Output the (X, Y) coordinate of the center of the cell containing the given text.  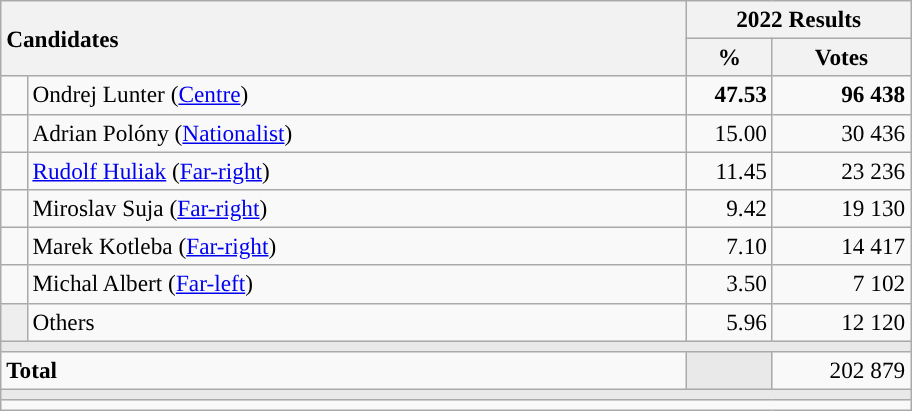
7 102 (841, 284)
Total (344, 370)
202 879 (841, 370)
9.42 (730, 208)
% (730, 57)
Michal Albert (Far-left) (357, 284)
Marek Kotleba (Far-right) (357, 246)
19 130 (841, 208)
Rudolf Huliak (Far-right) (357, 170)
Others (357, 322)
47.53 (730, 95)
15.00 (730, 133)
23 236 (841, 170)
3.50 (730, 284)
2022 Results (799, 19)
96 438 (841, 95)
Miroslav Suja (Far-right) (357, 208)
Adrian Polóny (Nationalist) (357, 133)
30 436 (841, 133)
14 417 (841, 246)
Candidates (344, 38)
12 120 (841, 322)
7.10 (730, 246)
Votes (841, 57)
5.96 (730, 322)
11.45 (730, 170)
Ondrej Lunter (Centre) (357, 95)
